For the text-containing cell, return its midpoint in [X, Y] coordinate format. 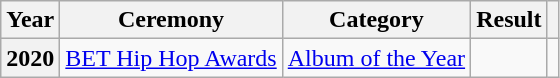
Album of the Year [376, 58]
2020 [30, 58]
Result [509, 20]
Year [30, 20]
Category [376, 20]
BET Hip Hop Awards [171, 58]
Ceremony [171, 20]
